Extract the [x, y] coordinate from the center of the cell holding the provided text.  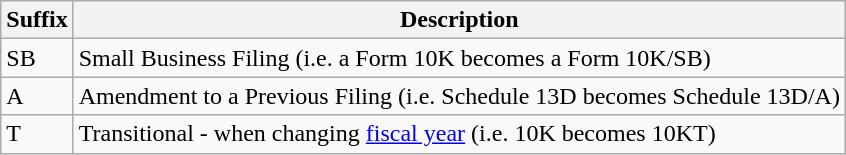
Suffix [37, 20]
Small Business Filing (i.e. a Form 10K becomes a Form 10K/SB) [459, 58]
Amendment to a Previous Filing (i.e. Schedule 13D becomes Schedule 13D/A) [459, 96]
SB [37, 58]
Description [459, 20]
T [37, 134]
A [37, 96]
Transitional - when changing fiscal year (i.e. 10K becomes 10KT) [459, 134]
